For the text-containing cell, return its midpoint in [X, Y] coordinate format. 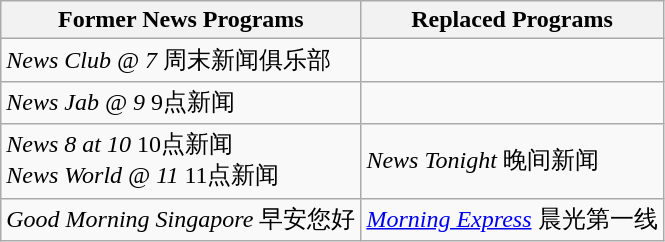
News Jab @ 9 9点新闻 [181, 102]
News Club @ 7 周末新闻俱乐部 [181, 60]
Good Morning Singapore 早安您好 [181, 220]
Replaced Programs [512, 20]
Former News Programs [181, 20]
News Tonight 晚间新闻 [512, 161]
News 8 at 10 10点新闻 News World @ 11 11点新闻 [181, 161]
Morning Express 晨光第一线 [512, 220]
